Scan for the cell matching the given text and deliver its (X, Y) coordinate at center. 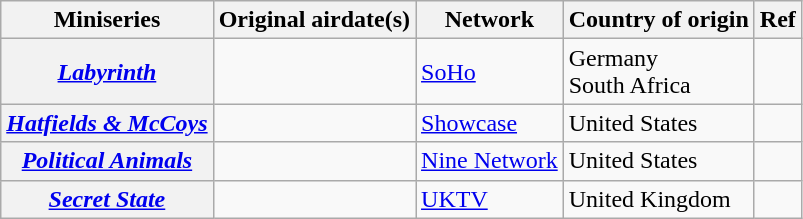
GermanySouth Africa (658, 72)
Nine Network (490, 161)
Network (490, 20)
Ref (778, 20)
Secret State (107, 199)
Labyrinth (107, 72)
Country of origin (658, 20)
Showcase (490, 123)
UKTV (490, 199)
Hatfields & McCoys (107, 123)
Original airdate(s) (314, 20)
Miniseries (107, 20)
Political Animals (107, 161)
United Kingdom (658, 199)
SoHo (490, 72)
